Identify which cell holds the provided text, then report its (X, Y) central coordinate. 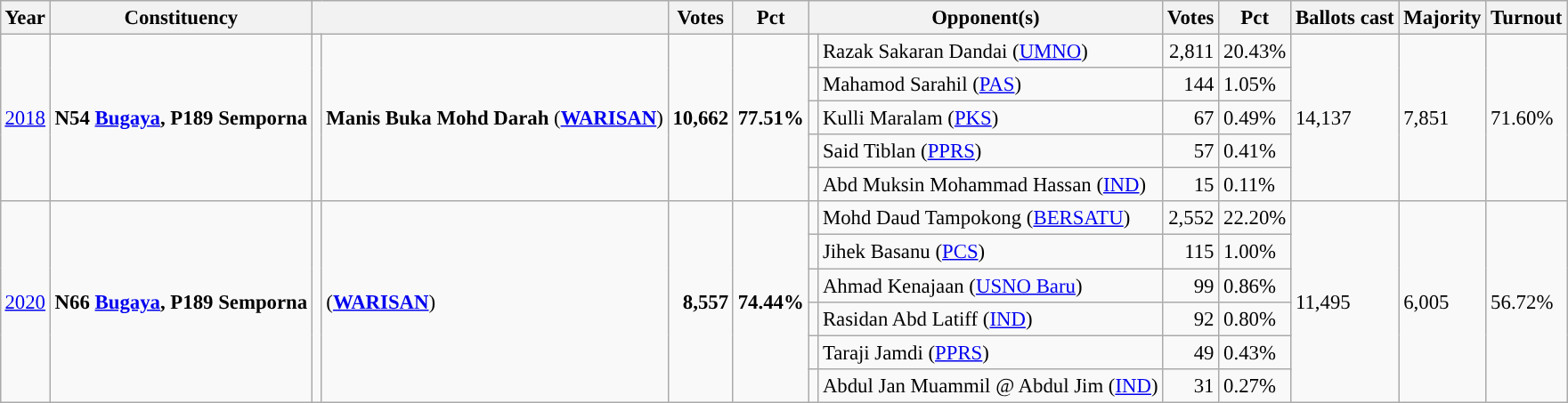
144 (1191, 85)
Turnout (1526, 18)
49 (1191, 352)
67 (1191, 118)
92 (1191, 318)
74.44% (771, 302)
0.49% (1255, 118)
0.11% (1255, 185)
31 (1191, 385)
20.43% (1255, 51)
Ahmad Kenajaan (USNO Baru) (990, 286)
14,137 (1345, 117)
2018 (25, 117)
0.41% (1255, 151)
0.86% (1255, 286)
0.43% (1255, 352)
Mohd Daud Tampokong (BERSATU) (990, 218)
Mahamod Sarahil (PAS) (990, 85)
6,005 (1442, 302)
99 (1191, 286)
Rasidan Abd Latiff (IND) (990, 318)
Manis Buka Mohd Darah (WARISAN) (495, 117)
1.05% (1255, 85)
Constituency (181, 18)
7,851 (1442, 117)
Majority (1442, 18)
8,557 (700, 302)
0.80% (1255, 318)
77.51% (771, 117)
56.72% (1526, 302)
0.27% (1255, 385)
Abdul Jan Muammil @ Abdul Jim (IND) (990, 385)
Jihek Basanu (PCS) (990, 252)
Said Tiblan (PPRS) (990, 151)
Abd Muksin Mohammad Hassan (IND) (990, 185)
Razak Sakaran Dandai (UMNO) (990, 51)
10,662 (700, 117)
15 (1191, 185)
1.00% (1255, 252)
57 (1191, 151)
Year (25, 18)
Kulli Maralam (PKS) (990, 118)
Taraji Jamdi (PPRS) (990, 352)
Ballots cast (1345, 18)
(WARISAN) (495, 302)
2020 (25, 302)
22.20% (1255, 218)
11,495 (1345, 302)
N54 Bugaya, P189 Semporna (181, 117)
2,811 (1191, 51)
115 (1191, 252)
N66 Bugaya, P189 Semporna (181, 302)
Opponent(s) (986, 18)
71.60% (1526, 117)
2,552 (1191, 218)
